Output the [X, Y] coordinate of the center of the cell containing the given text.  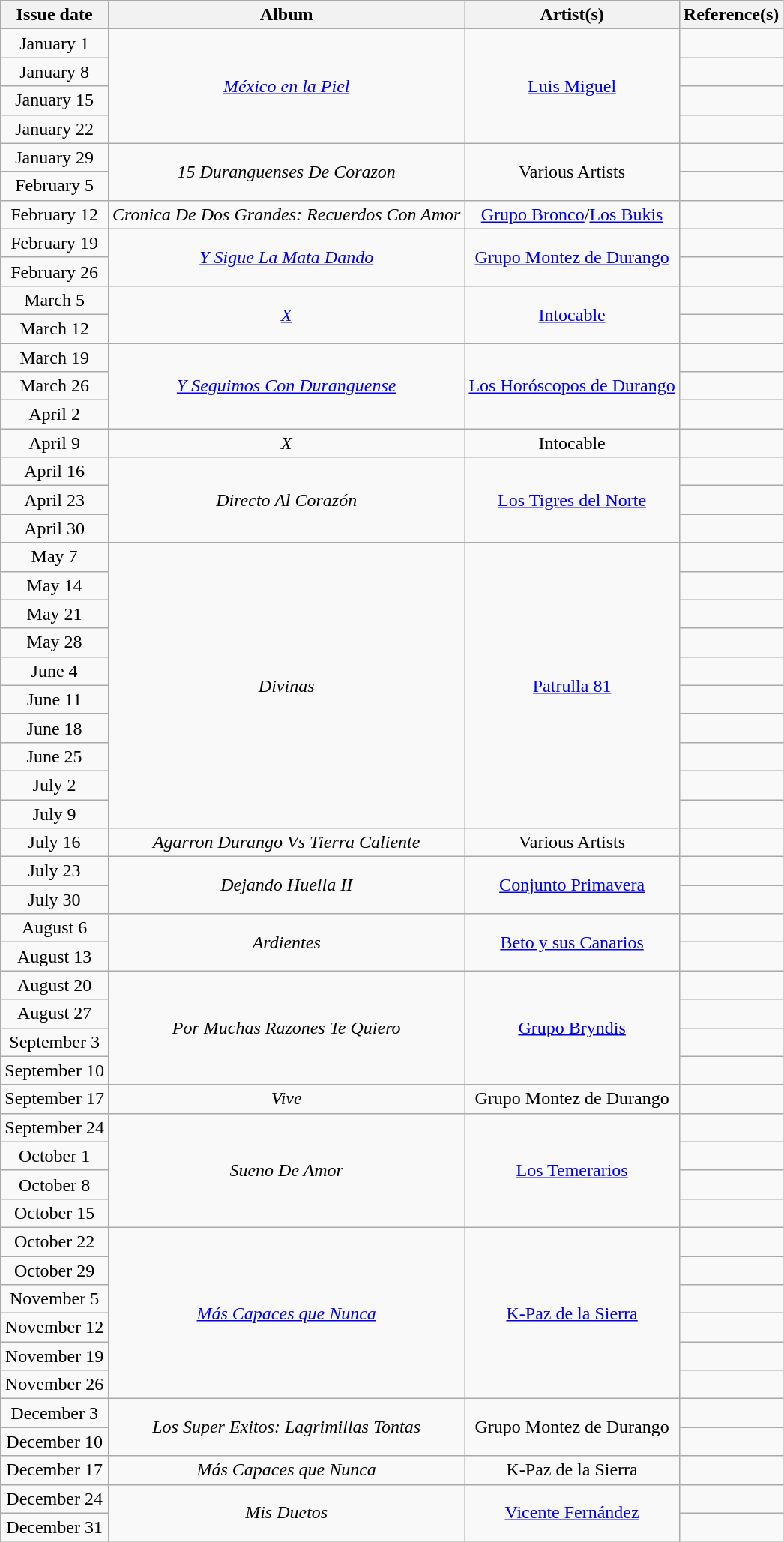
September 17 [55, 1099]
15 Duranguenses De Corazon [286, 172]
June 4 [55, 671]
April 23 [55, 500]
Issue date [55, 15]
October 29 [55, 1271]
December 10 [55, 1442]
Divinas [286, 685]
Grupo Bryndis [572, 1028]
April 16 [55, 472]
December 17 [55, 1470]
September 24 [55, 1127]
April 30 [55, 528]
August 6 [55, 928]
January 8 [55, 72]
March 19 [55, 358]
May 14 [55, 585]
Dejando Huella II [286, 885]
October 22 [55, 1241]
Cronica De Dos Grandes: Recuerdos Con Amor [286, 214]
February 5 [55, 186]
Y Seguimos Con Duranguense [286, 386]
March 5 [55, 300]
August 13 [55, 957]
Vive [286, 1099]
Patrulla 81 [572, 685]
February 19 [55, 243]
January 1 [55, 43]
December 3 [55, 1413]
July 2 [55, 785]
Los Super Exitos: Lagrimillas Tontas [286, 1427]
July 30 [55, 900]
May 21 [55, 614]
September 10 [55, 1070]
November 19 [55, 1356]
July 16 [55, 843]
Mis Duetos [286, 1513]
Ardientes [286, 942]
Los Temerarios [572, 1170]
February 12 [55, 214]
January 29 [55, 157]
December 24 [55, 1499]
May 28 [55, 642]
November 12 [55, 1328]
June 11 [55, 699]
March 12 [55, 328]
February 26 [55, 271]
April 2 [55, 415]
October 1 [55, 1156]
Beto y sus Canarios [572, 942]
May 7 [55, 557]
Grupo Bronco/Los Bukis [572, 214]
Los Tigres del Norte [572, 500]
Luis Miguel [572, 86]
Artist(s) [572, 15]
Los Horóscopos de Durango [572, 386]
June 18 [55, 728]
November 26 [55, 1385]
Album [286, 15]
Agarron Durango Vs Tierra Caliente [286, 843]
August 20 [55, 985]
September 3 [55, 1042]
October 8 [55, 1184]
January 15 [55, 100]
Vicente Fernández [572, 1513]
November 5 [55, 1299]
April 9 [55, 443]
Conjunto Primavera [572, 885]
Sueno De Amor [286, 1170]
January 22 [55, 129]
Por Muchas Razones Te Quiero [286, 1028]
Y Sigue La Mata Dando [286, 257]
June 25 [55, 756]
Reference(s) [732, 15]
Directo Al Corazón [286, 500]
December 31 [55, 1527]
October 15 [55, 1213]
México en la Piel [286, 86]
July 9 [55, 813]
August 27 [55, 1014]
July 23 [55, 871]
March 26 [55, 386]
